Provide the [X, Y] coordinate of the cell's center where the given text is located.  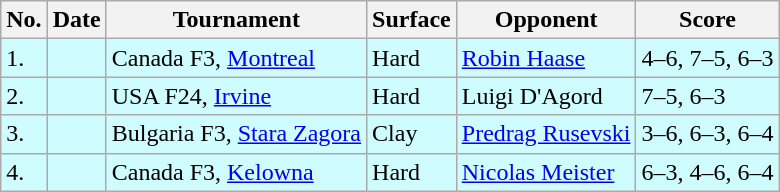
6–3, 4–6, 6–4 [708, 172]
Luigi D'Agord [546, 96]
Predrag Rusevski [546, 134]
Tournament [236, 20]
Robin Haase [546, 58]
3. [24, 134]
Nicolas Meister [546, 172]
3–6, 6–3, 6–4 [708, 134]
4. [24, 172]
7–5, 6–3 [708, 96]
Opponent [546, 20]
No. [24, 20]
Bulgaria F3, Stara Zagora [236, 134]
Surface [412, 20]
Clay [412, 134]
Date [76, 20]
USA F24, Irvine [236, 96]
Score [708, 20]
Canada F3, Kelowna [236, 172]
1. [24, 58]
Canada F3, Montreal [236, 58]
2. [24, 96]
4–6, 7–5, 6–3 [708, 58]
